Pinpoint the cell where the given text exists, returning its (X, Y) midpoint coordinate. 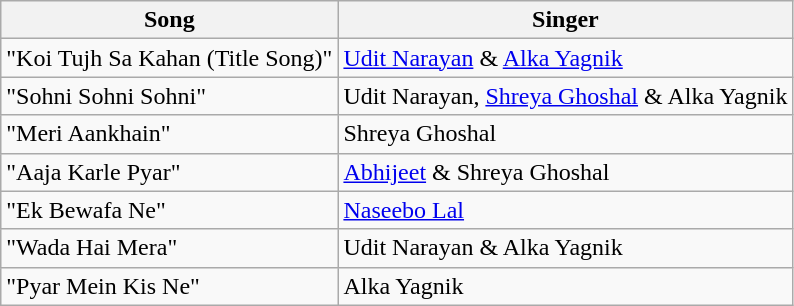
"Pyar Mein Kis Ne" (170, 286)
"Meri Aankhain" (170, 134)
"Wada Hai Mera" (170, 248)
Singer (566, 20)
Shreya Ghoshal (566, 134)
Abhijeet & Shreya Ghoshal (566, 172)
"Ek Bewafa Ne" (170, 210)
"Sohni Sohni Sohni" (170, 96)
Song (170, 20)
Udit Narayan, Shreya Ghoshal & Alka Yagnik (566, 96)
Naseebo Lal (566, 210)
"Aaja Karle Pyar" (170, 172)
Alka Yagnik (566, 286)
"Koi Tujh Sa Kahan (Title Song)" (170, 58)
